Return (x, y) of the center of cell containing provided text 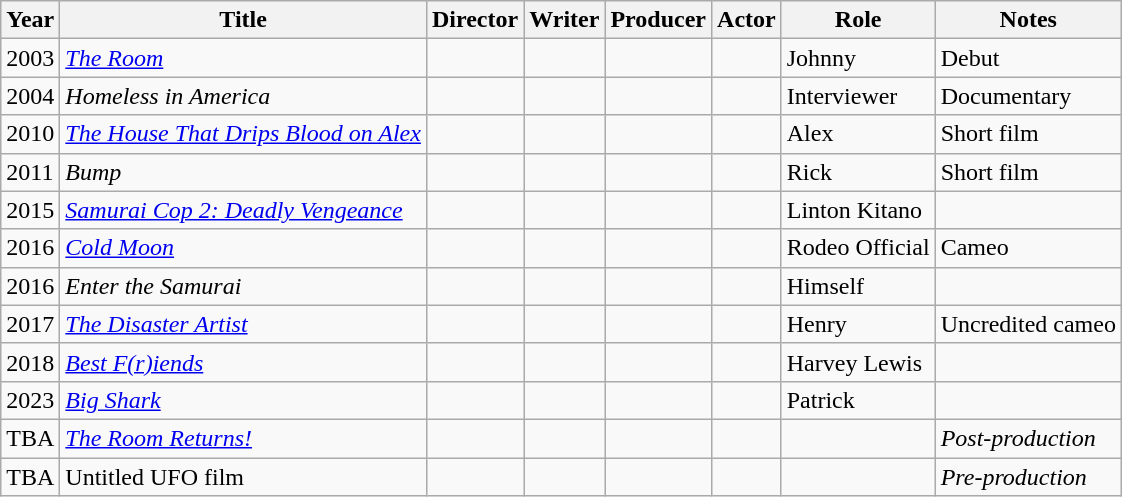
The Room (244, 58)
Notes (1028, 20)
Pre-production (1028, 477)
Harvey Lewis (858, 362)
Samurai Cop 2: Deadly Vengeance (244, 210)
Henry (858, 324)
Cameo (1028, 248)
2011 (30, 172)
2004 (30, 96)
Documentary (1028, 96)
Rodeo Official (858, 248)
Patrick (858, 400)
Best F(r)iends (244, 362)
2017 (30, 324)
2023 (30, 400)
Big Shark (244, 400)
Johnny (858, 58)
Writer (564, 20)
Year (30, 20)
Enter the Samurai (244, 286)
Bump (244, 172)
Untitled UFO film (244, 477)
Rick (858, 172)
The Room Returns! (244, 438)
Uncredited cameo (1028, 324)
Post-production (1028, 438)
2003 (30, 58)
Title (244, 20)
The Disaster Artist (244, 324)
The House That Drips Blood on Alex (244, 134)
2010 (30, 134)
Alex (858, 134)
2015 (30, 210)
Cold Moon (244, 248)
Director (474, 20)
Homeless in America (244, 96)
Linton Kitano (858, 210)
Role (858, 20)
Himself (858, 286)
Interviewer (858, 96)
Actor (747, 20)
Producer (658, 20)
2018 (30, 362)
Debut (1028, 58)
